Extract the (x, y) coordinate from the center of the cell holding the provided text.  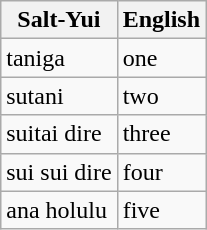
one (161, 58)
five (161, 210)
Salt-Yui (59, 20)
sutani (59, 96)
two (161, 96)
four (161, 172)
ana holulu (59, 210)
sui sui dire (59, 172)
taniga (59, 58)
English (161, 20)
three (161, 134)
suitai dire (59, 134)
